Return [X, Y] of the center of cell containing provided text 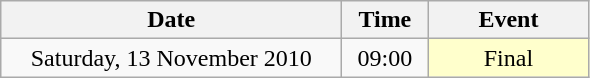
Date [172, 20]
Saturday, 13 November 2010 [172, 58]
09:00 [385, 58]
Time [385, 20]
Final [508, 58]
Event [508, 20]
